Output the [X, Y] coordinate of the center of the cell containing the given text.  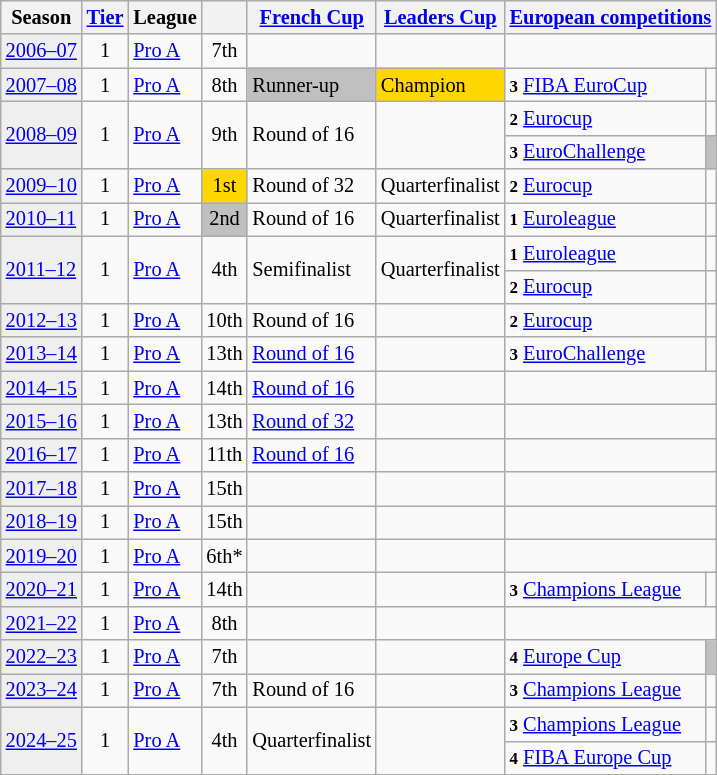
2024–25 [42, 740]
2007–08 [42, 85]
League [164, 17]
Leaders Cup [440, 17]
2022–23 [42, 657]
11th [225, 455]
2nd [225, 219]
2018–19 [42, 522]
2019–20 [42, 556]
2010–11 [42, 219]
2020–21 [42, 589]
2012–13 [42, 320]
2021–22 [42, 623]
3 FIBA EuroCup [606, 85]
2013–14 [42, 354]
9th [225, 134]
Champion [440, 85]
2017–18 [42, 489]
2011–12 [42, 270]
2016–17 [42, 455]
2008–09 [42, 134]
Tier [106, 17]
Season [42, 17]
4 Europe Cup [606, 657]
2006–07 [42, 51]
10th [225, 320]
6th* [225, 556]
2023–24 [42, 690]
2009–10 [42, 186]
Runner-up [312, 85]
2014–15 [42, 388]
4 FIBA Europe Cup [606, 758]
1st [225, 186]
2015–16 [42, 421]
French Cup [312, 17]
European competitions [611, 17]
Semifinalist [312, 270]
